Identify which cell holds the provided text, then report its (X, Y) central coordinate. 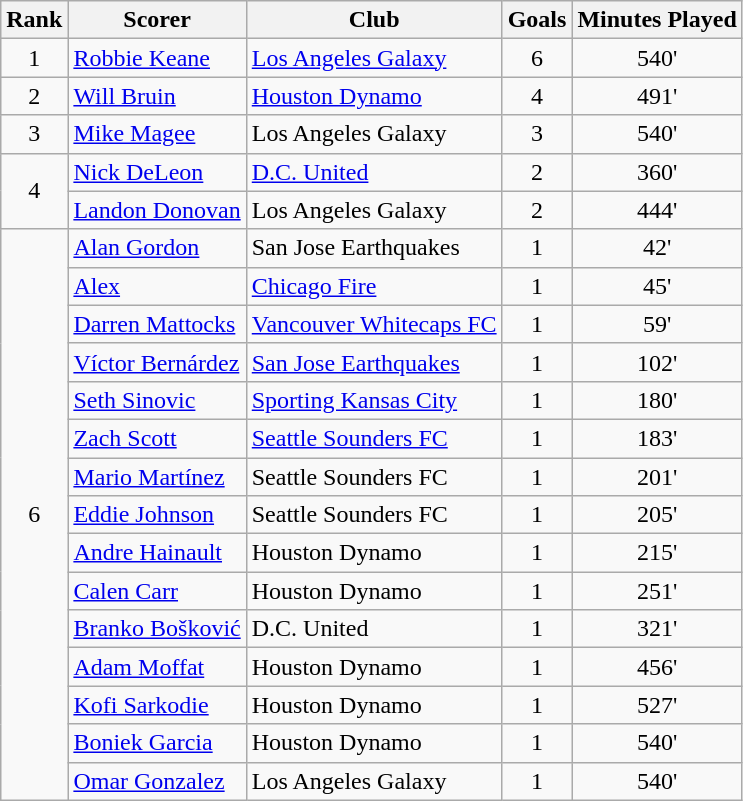
Vancouver Whitecaps FC (374, 324)
251' (657, 591)
59' (657, 324)
201' (657, 477)
Will Bruin (157, 96)
Landon Donovan (157, 210)
360' (657, 172)
Boniek Garcia (157, 743)
Seth Sinovic (157, 400)
Mike Magee (157, 134)
42' (657, 248)
Robbie Keane (157, 58)
456' (657, 667)
Scorer (157, 20)
215' (657, 553)
Chicago Fire (374, 286)
Club (374, 20)
321' (657, 629)
491' (657, 96)
Omar Gonzalez (157, 781)
Kofi Sarkodie (157, 705)
Alex (157, 286)
Calen Carr (157, 591)
444' (657, 210)
Eddie Johnson (157, 515)
Minutes Played (657, 20)
Zach Scott (157, 438)
Branko Bošković (157, 629)
Goals (537, 20)
Andre Hainault (157, 553)
183' (657, 438)
Nick DeLeon (157, 172)
Mario Martínez (157, 477)
205' (657, 515)
180' (657, 400)
Adam Moffat (157, 667)
527' (657, 705)
Alan Gordon (157, 248)
102' (657, 362)
Sporting Kansas City (374, 400)
Rank (34, 20)
Darren Mattocks (157, 324)
45' (657, 286)
Víctor Bernárdez (157, 362)
